Provide the [x, y] coordinate of the cell's center where the given text is located.  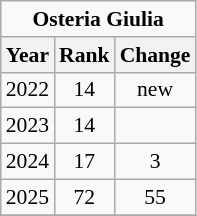
3 [156, 162]
Osteria Giulia [98, 19]
Rank [84, 55]
2023 [28, 126]
Year [28, 55]
55 [156, 197]
2025 [28, 197]
72 [84, 197]
2022 [28, 90]
new [156, 90]
Change [156, 55]
17 [84, 162]
2024 [28, 162]
